Find where the given text appears and provide that cell's center as [X, Y] coordinate. 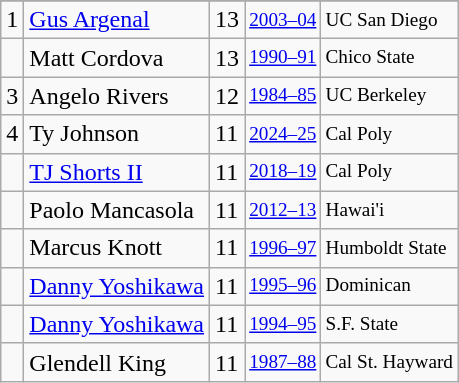
Humboldt State [390, 248]
1995–96 [283, 286]
Angelo Rivers [117, 96]
3 [12, 96]
Hawai'i [390, 210]
Paolo Mancasola [117, 210]
1990–91 [283, 58]
2018–19 [283, 172]
2024–25 [283, 134]
2003–04 [283, 20]
1987–88 [283, 362]
1994–95 [283, 324]
4 [12, 134]
2012–13 [283, 210]
Glendell King [117, 362]
12 [228, 96]
1984–85 [283, 96]
UC Berkeley [390, 96]
Cal St. Hayward [390, 362]
TJ Shorts II [117, 172]
Gus Argenal [117, 20]
Dominican [390, 286]
S.F. State [390, 324]
Matt Cordova [117, 58]
1996–97 [283, 248]
Ty Johnson [117, 134]
Marcus Knott [117, 248]
UC San Diego [390, 20]
1 [12, 20]
Chico State [390, 58]
